Output the (X, Y) coordinate of the center of the cell containing the given text.  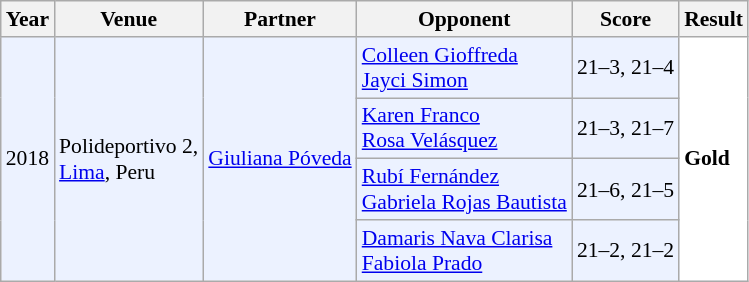
Opponent (464, 19)
21–2, 21–2 (626, 250)
Rubí Fernández Gabriela Rojas Bautista (464, 190)
21–3, 21–4 (626, 68)
Result (714, 19)
Karen Franco Rosa Velásquez (464, 128)
Damaris Nava Clarisa Fabiola Prado (464, 250)
Giuliana Póveda (280, 159)
Colleen Gioffreda Jayci Simon (464, 68)
Polideportivo 2,Lima, Peru (128, 159)
2018 (28, 159)
Year (28, 19)
21–6, 21–5 (626, 190)
Venue (128, 19)
Partner (280, 19)
Gold (714, 159)
Score (626, 19)
21–3, 21–7 (626, 128)
